Identify which cell holds the provided text, then report its (X, Y) central coordinate. 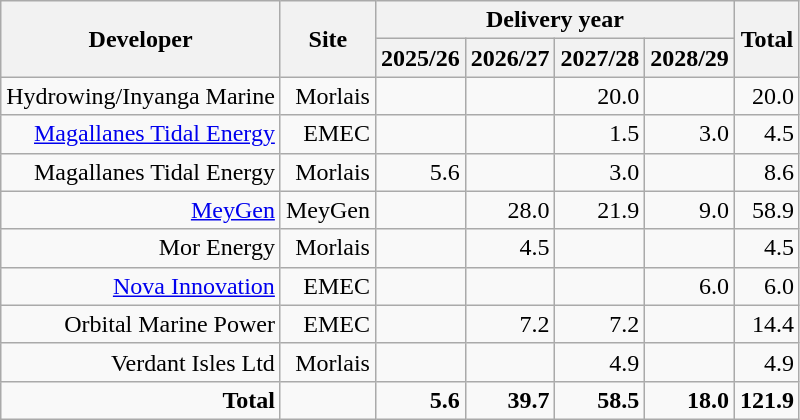
Nova Innovation (141, 286)
Delivery year (554, 20)
2026/27 (510, 58)
58.5 (600, 400)
2027/28 (600, 58)
21.9 (600, 210)
58.9 (766, 210)
9.0 (690, 210)
2028/29 (690, 58)
8.6 (766, 172)
2025/26 (420, 58)
Site (328, 39)
Developer (141, 39)
28.0 (510, 210)
14.4 (766, 324)
Hydrowing/Inyanga Marine (141, 96)
39.7 (510, 400)
121.9 (766, 400)
Mor Energy (141, 248)
1.5 (600, 134)
Orbital Marine Power (141, 324)
Verdant Isles Ltd (141, 362)
18.0 (690, 400)
